Pinpoint the cell where the given text exists, returning its (X, Y) midpoint coordinate. 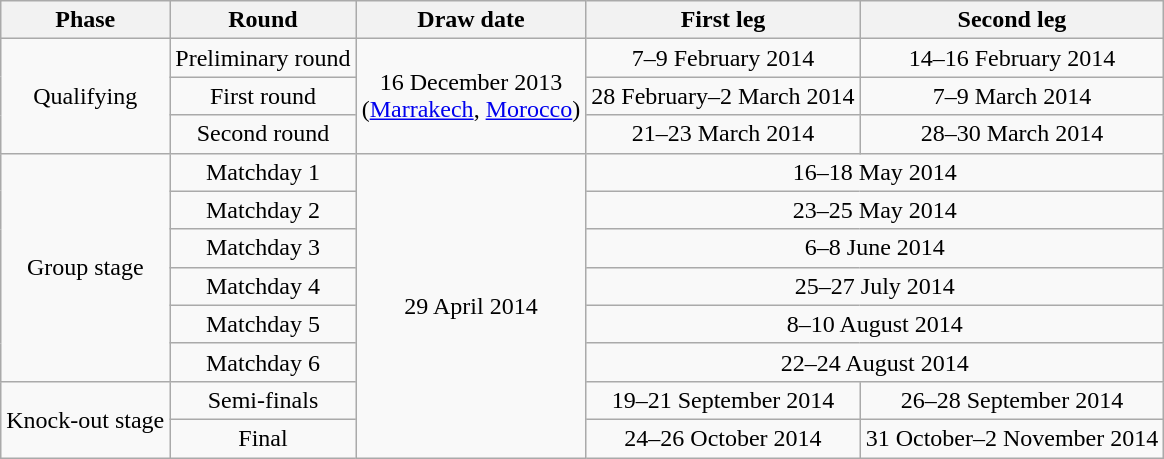
Semi-finals (263, 400)
Second round (263, 134)
7–9 March 2014 (1012, 96)
6–8 June 2014 (875, 248)
Matchday 1 (263, 172)
First round (263, 96)
Matchday 5 (263, 324)
Round (263, 20)
Final (263, 438)
14–16 February 2014 (1012, 58)
28 February–2 March 2014 (723, 96)
29 April 2014 (471, 305)
28–30 March 2014 (1012, 134)
First leg (723, 20)
24–26 October 2014 (723, 438)
Group stage (86, 267)
Second leg (1012, 20)
21–23 March 2014 (723, 134)
Draw date (471, 20)
Matchday 3 (263, 248)
16–18 May 2014 (875, 172)
23–25 May 2014 (875, 210)
Matchday 6 (263, 362)
25–27 July 2014 (875, 286)
Knock-out stage (86, 419)
16 December 2013(Marrakech, Morocco) (471, 96)
Matchday 4 (263, 286)
Preliminary round (263, 58)
22–24 August 2014 (875, 362)
8–10 August 2014 (875, 324)
Qualifying (86, 96)
19–21 September 2014 (723, 400)
7–9 February 2014 (723, 58)
Matchday 2 (263, 210)
Phase (86, 20)
31 October–2 November 2014 (1012, 438)
26–28 September 2014 (1012, 400)
